Output the (x, y) coordinate of the center of the cell containing the given text.  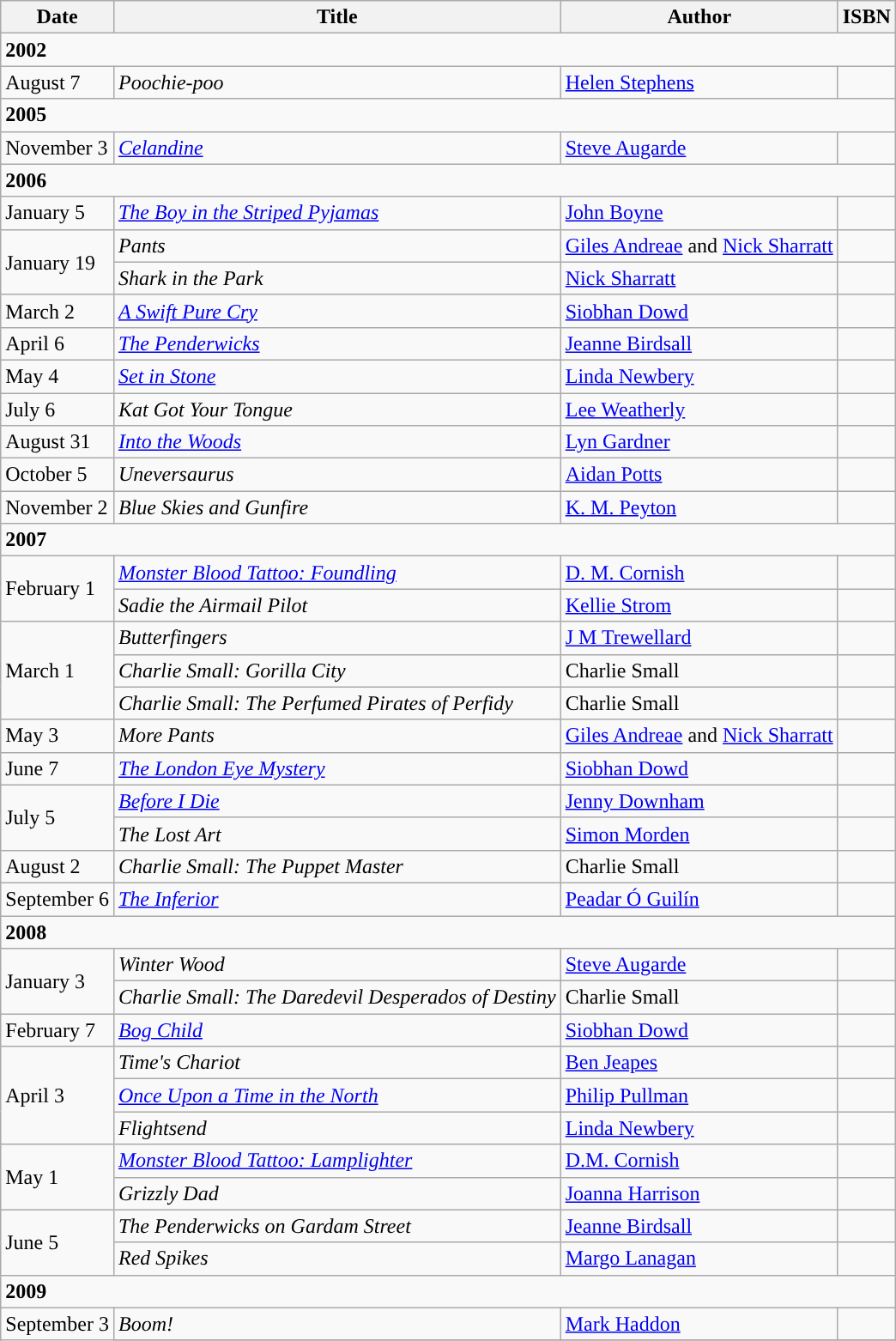
Poochie-poo (336, 82)
Kellie Strom (699, 605)
A Swift Pure Cry (336, 311)
August 2 (58, 866)
Monster Blood Tattoo: Lamplighter (336, 1161)
Lee Weatherly (699, 410)
Winter Wood (336, 965)
June 5 (58, 1242)
June 7 (58, 768)
The Lost Art (336, 834)
November 2 (58, 507)
D. M. Cornish (699, 573)
Title (336, 17)
July 6 (58, 410)
Charlie Small: The Daredevil Desperados of Destiny (336, 998)
May 4 (58, 376)
Before I Die (336, 801)
March 1 (58, 670)
Celandine (336, 148)
April 3 (58, 1095)
Into the Woods (336, 442)
Blue Skies and Gunfire (336, 507)
Philip Pullman (699, 1095)
Charlie Small: The Puppet Master (336, 866)
January 3 (58, 981)
Set in Stone (336, 376)
John Boyne (699, 213)
K. M. Peyton (699, 507)
October 5 (58, 475)
2002 (448, 50)
Kat Got Your Tongue (336, 410)
July 5 (58, 817)
2006 (448, 180)
February 1 (58, 589)
The Inferior (336, 899)
Lyn Gardner (699, 442)
The Penderwicks (336, 343)
August 31 (58, 442)
May 1 (58, 1177)
Boom! (336, 1324)
April 6 (58, 343)
November 3 (58, 148)
September 3 (58, 1324)
Charlie Small: The Perfumed Pirates of Perfidy (336, 703)
2009 (448, 1291)
Joanna Harrison (699, 1193)
Time's Chariot (336, 1063)
August 7 (58, 82)
Aidan Potts (699, 475)
January 19 (58, 262)
The Boy in the Striped Pyjamas (336, 213)
Jenny Downham (699, 801)
Date (58, 17)
September 6 (58, 899)
Simon Morden (699, 834)
Sadie the Airmail Pilot (336, 605)
Shark in the Park (336, 278)
More Pants (336, 736)
The Penderwicks on Gardam Street (336, 1226)
Butterfingers (336, 638)
Uneversaurus (336, 475)
Red Spikes (336, 1259)
ISBN (867, 17)
Once Upon a Time in the North (336, 1095)
Pants (336, 246)
Ben Jeapes (699, 1063)
Bog Child (336, 1030)
Helen Stephens (699, 82)
Monster Blood Tattoo: Foundling (336, 573)
March 2 (58, 311)
J M Trewellard (699, 638)
Grizzly Dad (336, 1193)
Nick Sharratt (699, 278)
Peadar Ó Guilín (699, 899)
D.M. Cornish (699, 1161)
Mark Haddon (699, 1324)
2005 (448, 115)
Margo Lanagan (699, 1259)
May 3 (58, 736)
Charlie Small: Gorilla City (336, 670)
Author (699, 17)
The London Eye Mystery (336, 768)
Flightsend (336, 1128)
February 7 (58, 1030)
2007 (448, 540)
January 5 (58, 213)
2008 (448, 931)
